Search for the cell housing the specified text and yield its (X, Y) center coordinate. 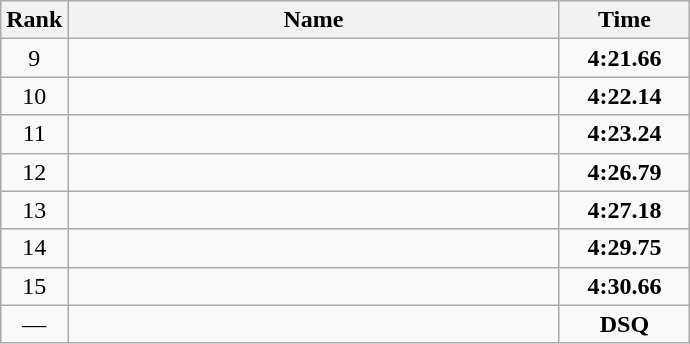
Rank (34, 20)
4:27.18 (624, 210)
15 (34, 286)
— (34, 324)
12 (34, 172)
4:23.24 (624, 134)
4:22.14 (624, 96)
4:29.75 (624, 248)
11 (34, 134)
14 (34, 248)
4:30.66 (624, 286)
DSQ (624, 324)
Time (624, 20)
4:26.79 (624, 172)
13 (34, 210)
10 (34, 96)
Name (314, 20)
4:21.66 (624, 58)
9 (34, 58)
